Scan for the cell matching the given text and deliver its [x, y] coordinate at center. 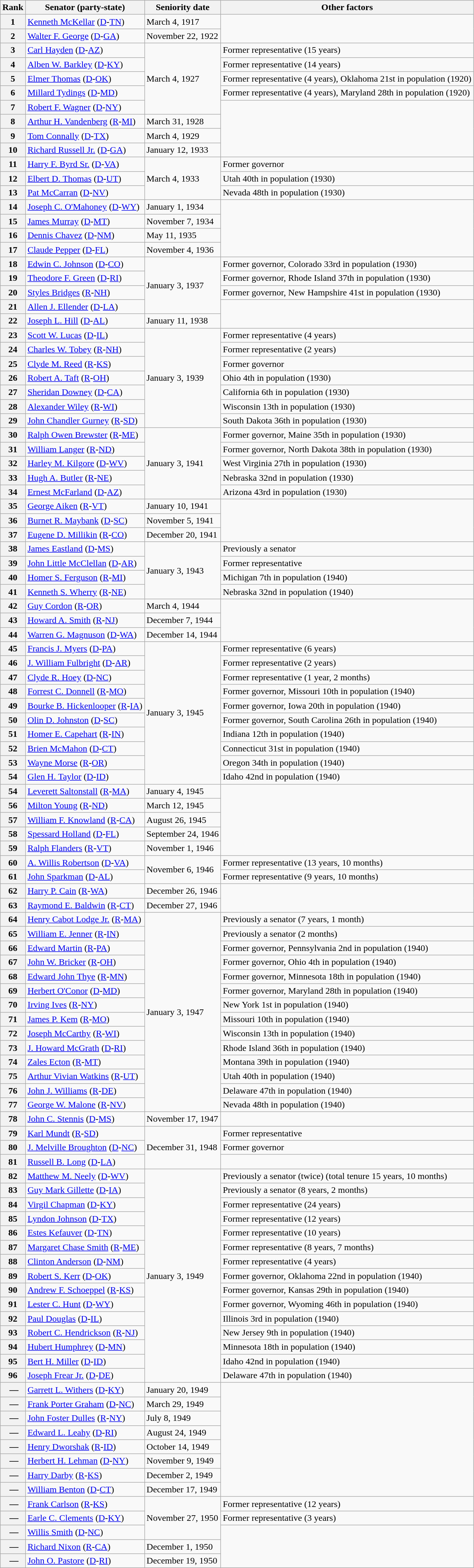
Previously a senator (7 years, 1 month) [347, 920]
Claude Pepper (D-FL) [85, 250]
Ralph Flanders (R-VT) [85, 848]
48 [13, 692]
59 [13, 848]
45 [13, 649]
January 3, 1937 [183, 285]
November 4, 1936 [183, 250]
November 7, 1934 [183, 221]
Howard A. Smith (R-NJ) [85, 620]
67 [13, 962]
Robert A. Taft (R-OH) [85, 378]
69 [13, 991]
Edward John Thye (R-MN) [85, 976]
J. Melville Broughton (D-NC) [85, 1148]
10 [13, 150]
January 3, 1947 [183, 1012]
Former representative (10 years) [347, 1233]
Former governor, Maine 35th in population (1930) [347, 435]
August 24, 1949 [183, 1432]
71 [13, 1019]
12 [13, 179]
Dennis Chavez (D-NM) [85, 235]
January 10, 1941 [183, 506]
25 [13, 364]
Richard Nixon (R-CA) [85, 1547]
53 [13, 763]
Joseph Frear Jr. (D-DE) [85, 1376]
Tom Connally (D-TX) [85, 136]
Indiana 12th in population (1940) [347, 734]
Homer E. Capehart (R-IN) [85, 734]
January 3, 1939 [183, 378]
79 [13, 1133]
20 [13, 292]
Illinois 3rd in population (1940) [347, 1318]
Nevada 48th in population (1940) [347, 1105]
Raymond E. Baldwin (R-CT) [85, 905]
March 4, 1917 [183, 22]
Walter F. George (D-GA) [85, 36]
23 [13, 335]
Former governor, Iowa 20th in population (1940) [347, 706]
Arthur H. Vandenberg (R-MI) [85, 121]
Elbert D. Thomas (D-UT) [85, 179]
2 [13, 36]
9 [13, 136]
December 19, 1950 [183, 1561]
Eugene D. Millikin (R-CO) [85, 535]
28 [13, 406]
Utah 40th in population (1930) [347, 179]
73 [13, 1048]
Former representative (4 years), Maryland 28th in population (1920) [347, 93]
Herbert O'Conor (D-MD) [85, 991]
Joseph L. Hill (D-AL) [85, 321]
Edward Martin (R-PA) [85, 948]
31 [13, 449]
66 [13, 948]
Nebraska 32nd in population (1940) [347, 592]
Irving Ives (R-NY) [85, 1005]
68 [13, 976]
64 [13, 920]
March 4, 1929 [183, 136]
8 [13, 121]
58 [13, 834]
Former governor, North Dakota 38th in population (1930) [347, 449]
Former governor, Minnesota 18th in population (1940) [347, 976]
86 [13, 1233]
January 3, 1945 [183, 713]
John C. Stennis (D-MS) [85, 1119]
Henry Cabot Lodge Jr. (R-MA) [85, 920]
Sheridan Downey (D-CA) [85, 392]
65 [13, 934]
77 [13, 1105]
60 [13, 862]
Ohio 4th in population (1930) [347, 378]
Previously a senator (twice) (total tenure 15 years, 10 months) [347, 1176]
Connecticut 31st in population (1940) [347, 748]
93 [13, 1333]
Former representative (15 years) [347, 50]
72 [13, 1033]
Lyndon Johnson (D-TX) [85, 1219]
March 31, 1928 [183, 121]
26 [13, 378]
West Virginia 27th in population (1930) [347, 464]
John J. Williams (R-DE) [85, 1091]
Alexander Wiley (R-WI) [85, 406]
22 [13, 321]
Former governor, New Hampshire 41st in population (1930) [347, 292]
July 8, 1949 [183, 1418]
A. Willis Robertson (D-VA) [85, 862]
December 31, 1948 [183, 1148]
Former representative (8 years, 7 months) [347, 1247]
85 [13, 1219]
Harry F. Byrd Sr. (D-VA) [85, 164]
Former representative (1 year, 2 months) [347, 677]
Former representative (14 years) [347, 64]
56 [13, 805]
19 [13, 278]
Frank Porter Graham (D-NC) [85, 1404]
Hubert Humphrey (D-MN) [85, 1347]
Seniority date [183, 7]
83 [13, 1190]
Senator (party-state) [85, 7]
Rhode Island 36th in population (1940) [347, 1048]
41 [13, 592]
Harry P. Cain (R-WA) [85, 891]
Spessard Holland (D-FL) [85, 834]
Paul Douglas (D-IL) [85, 1318]
Homer S. Ferguson (R-MI) [85, 577]
Pat McCarran (D-NV) [85, 193]
January 3, 1949 [183, 1276]
88 [13, 1261]
Former representative (4 years), Oklahoma 21st in population (1920) [347, 79]
Other factors [347, 7]
Arizona 43rd in population (1930) [347, 492]
50 [13, 720]
March 4, 1927 [183, 79]
94 [13, 1347]
81 [13, 1162]
Wayne Morse (R-OR) [85, 763]
74 [13, 1062]
Frank Carlson (R-KS) [85, 1504]
Wisconsin 13th in population (1930) [347, 406]
Nevada 48th in population (1930) [347, 193]
Russell B. Long (D-LA) [85, 1162]
Alben W. Barkley (D-KY) [85, 64]
6 [13, 93]
90 [13, 1290]
Zales Ecton (R-MT) [85, 1062]
Kenneth S. Wherry (R-NE) [85, 592]
Forrest C. Donnell (R-MO) [85, 692]
61 [13, 877]
November 9, 1949 [183, 1461]
May 11, 1935 [183, 235]
James Murray (D-MT) [85, 221]
Former governor, Kansas 29th in population (1940) [347, 1290]
Former representative (6 years) [347, 649]
Previously a senator (2 months) [347, 934]
January 12, 1933 [183, 150]
Burnet R. Maybank (D-SC) [85, 520]
Scott W. Lucas (D-IL) [85, 335]
47 [13, 677]
George Aiken (R-VT) [85, 506]
Bourke B. Hickenlooper (R-IA) [85, 706]
December 17, 1949 [183, 1489]
Allen J. Ellender (D-LA) [85, 307]
Charles W. Tobey (R-NH) [85, 349]
Francis J. Myers (D-PA) [85, 649]
August 26, 1945 [183, 820]
49 [13, 706]
Richard Russell Jr. (D-GA) [85, 150]
24 [13, 349]
Guy Mark Gillette (D-IA) [85, 1190]
Former governor, Pennsylvania 2nd in population (1940) [347, 948]
32 [13, 464]
70 [13, 1005]
December 26, 1946 [183, 891]
5 [13, 79]
Matthew M. Neely (D-WV) [85, 1176]
John O. Pastore (D-RI) [85, 1561]
James P. Kem (R-MO) [85, 1019]
March 12, 1945 [183, 805]
William Benton (D-CT) [85, 1489]
96 [13, 1376]
November 1, 1946 [183, 848]
March 29, 1949 [183, 1404]
John Sparkman (D-AL) [85, 877]
76 [13, 1091]
Rank [13, 7]
Former governor, Colorado 33rd in population (1930) [347, 264]
Andrew F. Schoeppel (R-KS) [85, 1290]
1 [13, 22]
Former representative (9 years, 10 months) [347, 877]
87 [13, 1247]
October 14, 1949 [183, 1447]
Joseph C. O'Mahoney (D-WY) [85, 207]
September 24, 1946 [183, 834]
Previously a senator [347, 549]
John Little McClellan (D-AR) [85, 563]
December 1, 1950 [183, 1547]
63 [13, 905]
95 [13, 1361]
51 [13, 734]
Former representative (3 years) [347, 1518]
Leverett Saltonstall (R-MA) [85, 791]
18 [13, 264]
January 3, 1943 [183, 570]
33 [13, 478]
Clyde M. Reed (R-KS) [85, 364]
3 [13, 50]
William F. Knowland (R-CA) [85, 820]
Nebraska 32nd in population (1930) [347, 478]
Earle C. Clements (D-KY) [85, 1518]
Robert F. Wagner (D-NY) [85, 107]
36 [13, 520]
Lester C. Hunt (D-WY) [85, 1304]
16 [13, 235]
21 [13, 307]
James Eastland (D-MS) [85, 549]
Warren G. Magnuson (D-WA) [85, 635]
91 [13, 1304]
4 [13, 64]
November 6, 1946 [183, 869]
42 [13, 606]
March 4, 1933 [183, 178]
43 [13, 620]
46 [13, 663]
New York 1st in population (1940) [347, 1005]
January 1, 1934 [183, 207]
15 [13, 221]
Karl Mundt (R-SD) [85, 1133]
Carl Hayden (D-AZ) [85, 50]
11 [13, 164]
35 [13, 506]
14 [13, 207]
Glen H. Taylor (D-ID) [85, 777]
38 [13, 549]
27 [13, 392]
40 [13, 577]
November 27, 1950 [183, 1518]
January 11, 1938 [183, 321]
Margaret Chase Smith (R-ME) [85, 1247]
South Dakota 36th in population (1930) [347, 421]
George W. Malone (R-NV) [85, 1105]
Garrett L. Withers (D-KY) [85, 1390]
39 [13, 563]
75 [13, 1076]
Kenneth McKellar (D-TN) [85, 22]
William E. Jenner (R-IN) [85, 934]
Former governor, Ohio 4th in population (1940) [347, 962]
Elmer Thomas (D-OK) [85, 79]
January 4, 1945 [183, 791]
Edward L. Leahy (D-RI) [85, 1432]
November 5, 1941 [183, 520]
Henry Dworshak (R-ID) [85, 1447]
Styles Bridges (R-NH) [85, 292]
Former governor, Rhode Island 37th in population (1930) [347, 278]
13 [13, 193]
Michigan 7th in population (1940) [347, 577]
Ralph Owen Brewster (R-ME) [85, 435]
30 [13, 435]
Wisconsin 13th in population (1940) [347, 1033]
November 22, 1922 [183, 36]
Olin D. Johnston (D-SC) [85, 720]
December 14, 1944 [183, 635]
78 [13, 1119]
Oregon 34th in population (1940) [347, 763]
William Langer (R-ND) [85, 449]
Utah 40th in population (1940) [347, 1076]
Robert C. Hendrickson (R-NJ) [85, 1333]
Former governor, South Carolina 26th in population (1940) [347, 720]
Missouri 10th in population (1940) [347, 1019]
92 [13, 1318]
84 [13, 1204]
November 17, 1947 [183, 1119]
New Jersey 9th in population (1940) [347, 1333]
California 6th in population (1930) [347, 392]
Montana 39th in population (1940) [347, 1062]
Clyde R. Hoey (D-NC) [85, 677]
Former representative (13 years, 10 months) [347, 862]
Previously a senator (8 years, 2 months) [347, 1190]
89 [13, 1276]
29 [13, 421]
52 [13, 748]
Harley M. Kilgore (D-WV) [85, 464]
Willis Smith (D-NC) [85, 1532]
Guy Cordon (R-OR) [85, 606]
Clinton Anderson (D-NM) [85, 1261]
John W. Bricker (R-OH) [85, 962]
44 [13, 635]
34 [13, 492]
December 7, 1944 [183, 620]
Arthur Vivian Watkins (R-UT) [85, 1076]
Brien McMahon (D-CT) [85, 748]
17 [13, 250]
December 2, 1949 [183, 1475]
Former governor, Oklahoma 22nd in population (1940) [347, 1276]
J. William Fulbright (D-AR) [85, 663]
Bert H. Miller (D-ID) [85, 1361]
January 3, 1941 [183, 464]
December 20, 1941 [183, 535]
37 [13, 535]
Former governor, Missouri 10th in population (1940) [347, 692]
Former governor, Maryland 28th in population (1940) [347, 991]
John Chandler Gurney (R-SD) [85, 421]
Milton Young (R-ND) [85, 805]
Former governor, Wyoming 46th in population (1940) [347, 1304]
80 [13, 1148]
Joseph McCarthy (R-WI) [85, 1033]
Hugh A. Butler (R-NE) [85, 478]
J. Howard McGrath (D-RI) [85, 1048]
Herbert H. Lehman (D-NY) [85, 1461]
Former representative (24 years) [347, 1204]
57 [13, 820]
January 20, 1949 [183, 1390]
82 [13, 1176]
Estes Kefauver (D-TN) [85, 1233]
Harry Darby (R-KS) [85, 1475]
Millard Tydings (D-MD) [85, 93]
March 4, 1944 [183, 606]
Theodore F. Green (D-RI) [85, 278]
Minnesota 18th in population (1940) [347, 1347]
Ernest McFarland (D-AZ) [85, 492]
7 [13, 107]
62 [13, 891]
Virgil Chapman (D-KY) [85, 1204]
Edwin C. Johnson (D-CO) [85, 264]
Robert S. Kerr (D-OK) [85, 1276]
December 27, 1946 [183, 905]
John Foster Dulles (R-NY) [85, 1418]
